Identify which cell holds the provided text, then report its [X, Y] central coordinate. 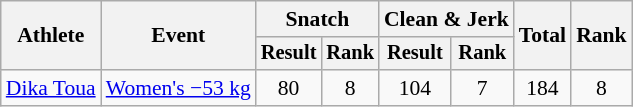
80 [289, 88]
Women's −53 kg [178, 88]
184 [542, 88]
Athlete [51, 36]
7 [482, 88]
Snatch [318, 19]
104 [415, 88]
Dika Toua [51, 88]
Clean & Jerk [446, 19]
Total [542, 36]
Event [178, 36]
